Find where the given text appears and provide that cell's center as (x, y) coordinate. 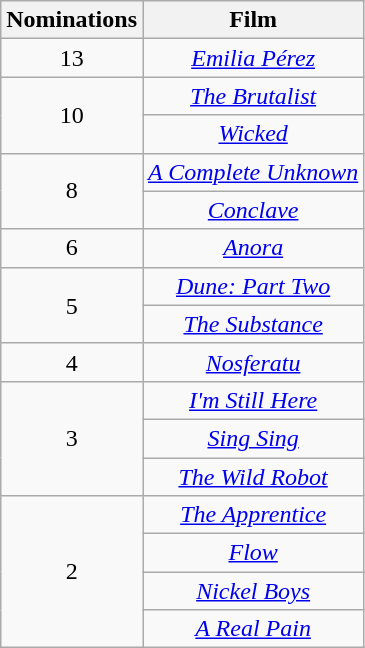
The Wild Robot (252, 477)
Sing Sing (252, 438)
Flow (252, 553)
3 (72, 438)
Emilia Pérez (252, 58)
5 (72, 305)
Anora (252, 248)
Conclave (252, 210)
I'm Still Here (252, 400)
Nickel Boys (252, 591)
The Apprentice (252, 515)
4 (72, 362)
Film (252, 20)
2 (72, 572)
8 (72, 191)
The Brutalist (252, 96)
13 (72, 58)
Nominations (72, 20)
Wicked (252, 134)
Dune: Part Two (252, 286)
10 (72, 115)
Nosferatu (252, 362)
6 (72, 248)
The Substance (252, 324)
A Real Pain (252, 629)
A Complete Unknown (252, 172)
